From the cell containing the given text, extract its center point as (x, y) coordinate. 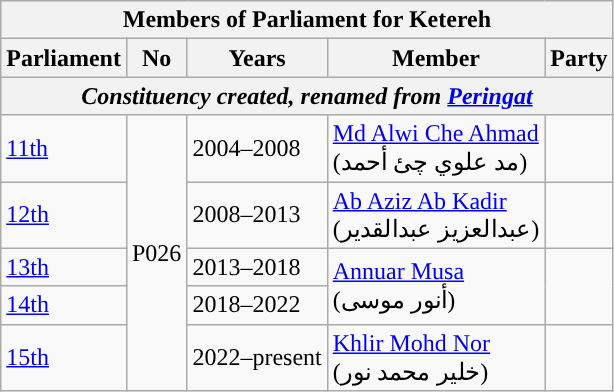
14th (64, 305)
No (156, 58)
Annuar Musa (أنور موسى) (436, 286)
2004–2008 (257, 148)
Md Alwi Che Ahmad (مد علوي چئ أحمد) (436, 148)
Ab Aziz Ab Kadir (عبدالعزيز عبدالقدير) (436, 216)
12th (64, 216)
13th (64, 267)
Constituency created, renamed from Peringat (307, 96)
2008–2013 (257, 216)
11th (64, 148)
2022–present (257, 358)
P026 (156, 253)
Parliament (64, 58)
2018–2022 (257, 305)
Member (436, 58)
15th (64, 358)
Party (579, 58)
Members of Parliament for Ketereh (307, 20)
Years (257, 58)
Khlir Mohd Nor (خلير محمد نور) (436, 358)
2013–2018 (257, 267)
